For the text-containing cell, return its midpoint in (x, y) coordinate format. 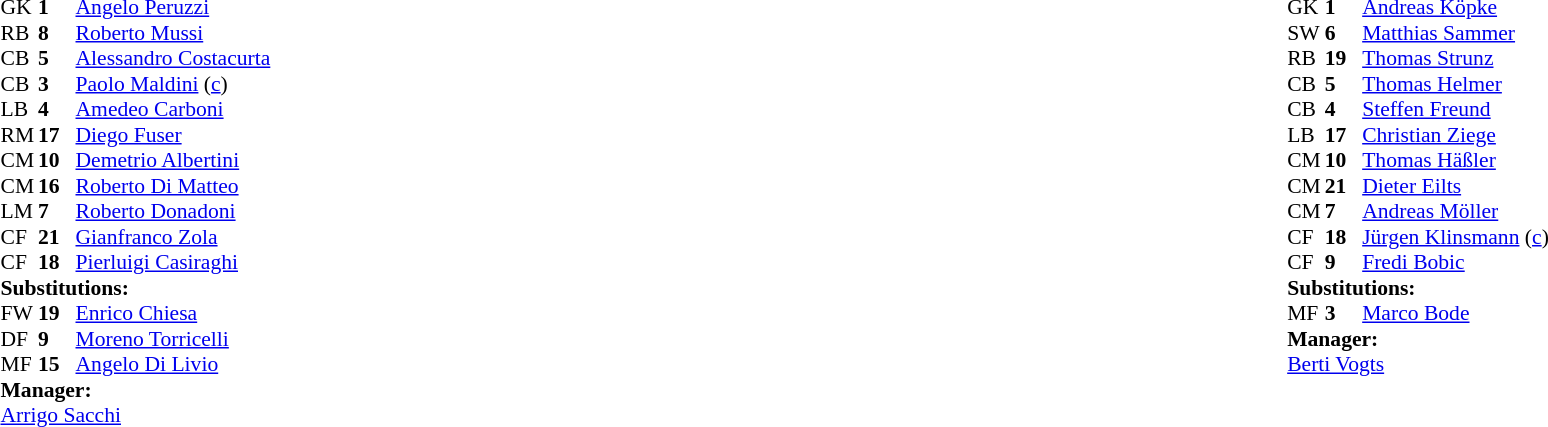
16 (57, 186)
Manager: (135, 390)
8 (57, 33)
Demetrio Albertini (174, 161)
Roberto Di Matteo (174, 186)
Enrico Chiesa (174, 313)
LM (19, 211)
DF (19, 339)
Pierluigi Casiraghi (174, 263)
Angelo Di Livio (174, 365)
Roberto Mussi (174, 33)
Amedeo Carboni (174, 109)
Alessandro Costacurta (174, 59)
Substitutions: (135, 288)
FW (19, 313)
15 (57, 365)
Paolo Maldini (c) (174, 84)
Moreno Torricelli (174, 339)
RM (19, 135)
SW (1306, 33)
6 (1344, 33)
Roberto Donadoni (174, 211)
Diego Fuser (174, 135)
Gianfranco Zola (174, 237)
